Identify which cell holds the provided text, then report its (x, y) central coordinate. 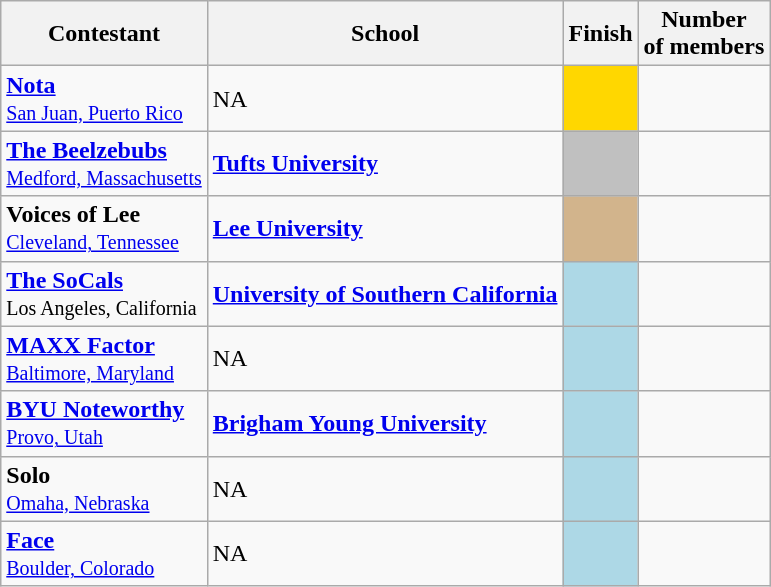
The BeelzebubsMedford, Massachusetts (104, 164)
Finish (600, 34)
MAXX Factor Baltimore, Maryland (104, 358)
University of Southern California (385, 294)
School (385, 34)
Brigham Young University (385, 424)
Solo Omaha, Nebraska (104, 488)
Lee University (385, 228)
Nota San Juan, Puerto Rico (104, 98)
Number of members (704, 34)
The SoCals Los Angeles, California (104, 294)
BYU NoteworthyProvo, Utah (104, 424)
Tufts University (385, 164)
Face Boulder, Colorado (104, 554)
Contestant (104, 34)
Voices of Lee Cleveland, Tennessee (104, 228)
